Output the [X, Y] coordinate of the center of the cell containing the given text.  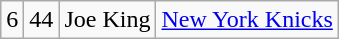
44 [42, 20]
6 [12, 20]
Joe King [108, 20]
New York Knicks [247, 20]
